Pinpoint the cell where the given text exists, returning its [x, y] midpoint coordinate. 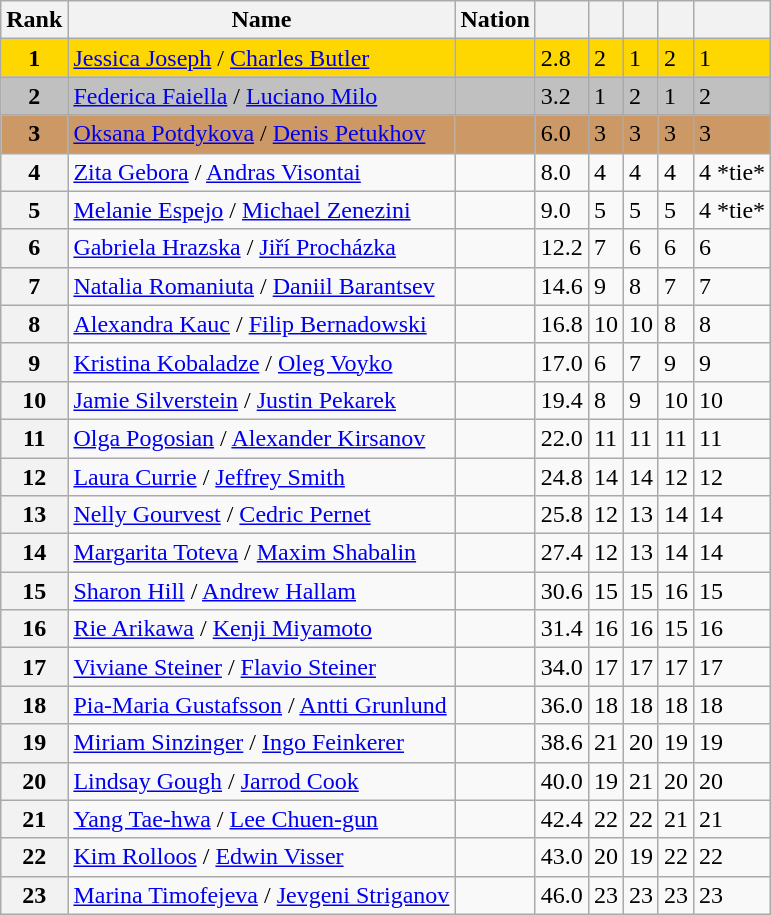
42.4 [562, 819]
Gabriela Hrazska / Jiří Procházka [262, 248]
30.6 [562, 591]
Kim Rolloos / Edwin Visser [262, 857]
Olga Pogosian / Alexander Kirsanov [262, 438]
24.8 [562, 477]
34.0 [562, 667]
Zita Gebora / Andras Visontai [262, 172]
31.4 [562, 629]
Jamie Silverstein / Justin Pekarek [262, 400]
43.0 [562, 857]
Viviane Steiner / Flavio Steiner [262, 667]
25.8 [562, 515]
8.0 [562, 172]
9.0 [562, 210]
Name [262, 20]
Marina Timofejeva / Jevgeni Striganov [262, 895]
Margarita Toteva / Maxim Shabalin [262, 553]
Miriam Sinzinger / Ingo Feinkerer [262, 743]
2.8 [562, 58]
Rie Arikawa / Kenji Miyamoto [262, 629]
14.6 [562, 286]
Laura Currie / Jeffrey Smith [262, 477]
Nation [495, 20]
12.2 [562, 248]
19.4 [562, 400]
Lindsay Gough / Jarrod Cook [262, 781]
3.2 [562, 96]
27.4 [562, 553]
Rank [34, 20]
Natalia Romaniuta / Daniil Barantsev [262, 286]
Kristina Kobaladze / Oleg Voyko [262, 362]
Melanie Espejo / Michael Zenezini [262, 210]
6.0 [562, 134]
38.6 [562, 743]
46.0 [562, 895]
22.0 [562, 438]
Yang Tae-hwa / Lee Chuen-gun [262, 819]
Federica Faiella / Luciano Milo [262, 96]
Oksana Potdykova / Denis Petukhov [262, 134]
Pia-Maria Gustafsson / Antti Grunlund [262, 705]
Nelly Gourvest / Cedric Pernet [262, 515]
Alexandra Kauc / Filip Bernadowski [262, 324]
36.0 [562, 705]
40.0 [562, 781]
Jessica Joseph / Charles Butler [262, 58]
16.8 [562, 324]
17.0 [562, 362]
Sharon Hill / Andrew Hallam [262, 591]
